Find where the given text appears and provide that cell's center as (x, y) coordinate. 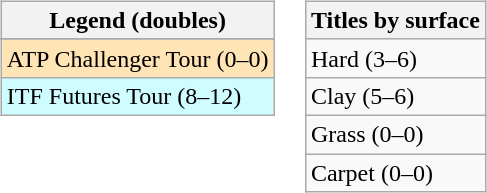
Grass (0–0) (395, 134)
Legend (doubles) (138, 20)
Hard (3–6) (395, 58)
Titles by surface (395, 20)
ITF Futures Tour (8–12) (138, 96)
Clay (5–6) (395, 96)
ATP Challenger Tour (0–0) (138, 58)
Carpet (0–0) (395, 173)
